From the cell containing the given text, extract its center point as (X, Y) coordinate. 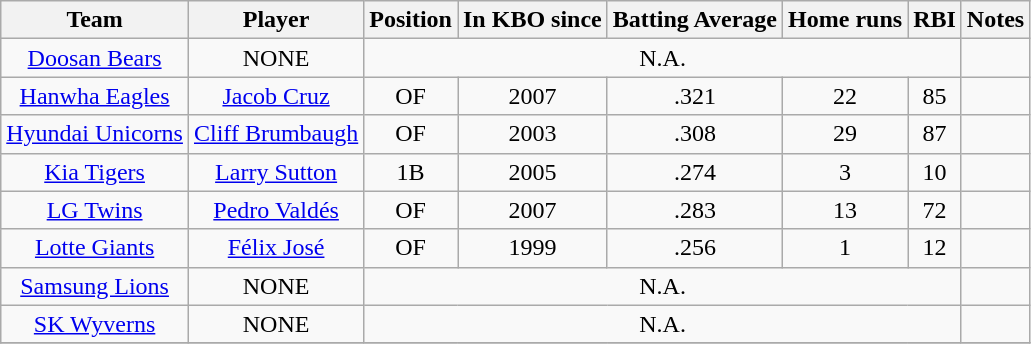
.308 (694, 134)
Notes (995, 20)
.256 (694, 248)
Lotte Giants (95, 248)
Cliff Brumbaugh (276, 134)
Larry Sutton (276, 172)
22 (846, 96)
Kia Tigers (95, 172)
Batting Average (694, 20)
Home runs (846, 20)
29 (846, 134)
SK Wyverns (95, 324)
.274 (694, 172)
Hanwha Eagles (95, 96)
Félix José (276, 248)
12 (935, 248)
72 (935, 210)
85 (935, 96)
Position (411, 20)
.283 (694, 210)
1B (411, 172)
Hyundai Unicorns (95, 134)
LG Twins (95, 210)
Doosan Bears (95, 58)
2005 (533, 172)
In KBO since (533, 20)
Team (95, 20)
10 (935, 172)
RBI (935, 20)
.321 (694, 96)
Player (276, 20)
1999 (533, 248)
2003 (533, 134)
Samsung Lions (95, 286)
13 (846, 210)
3 (846, 172)
1 (846, 248)
87 (935, 134)
Pedro Valdés (276, 210)
Jacob Cruz (276, 96)
